Detect which cell encompasses the target text, then output its [x, y] center coordinate. 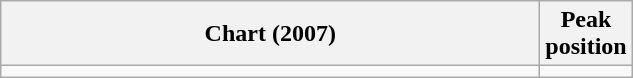
Chart (2007) [270, 34]
Peakposition [586, 34]
